For the text-containing cell, return its midpoint in (X, Y) coordinate format. 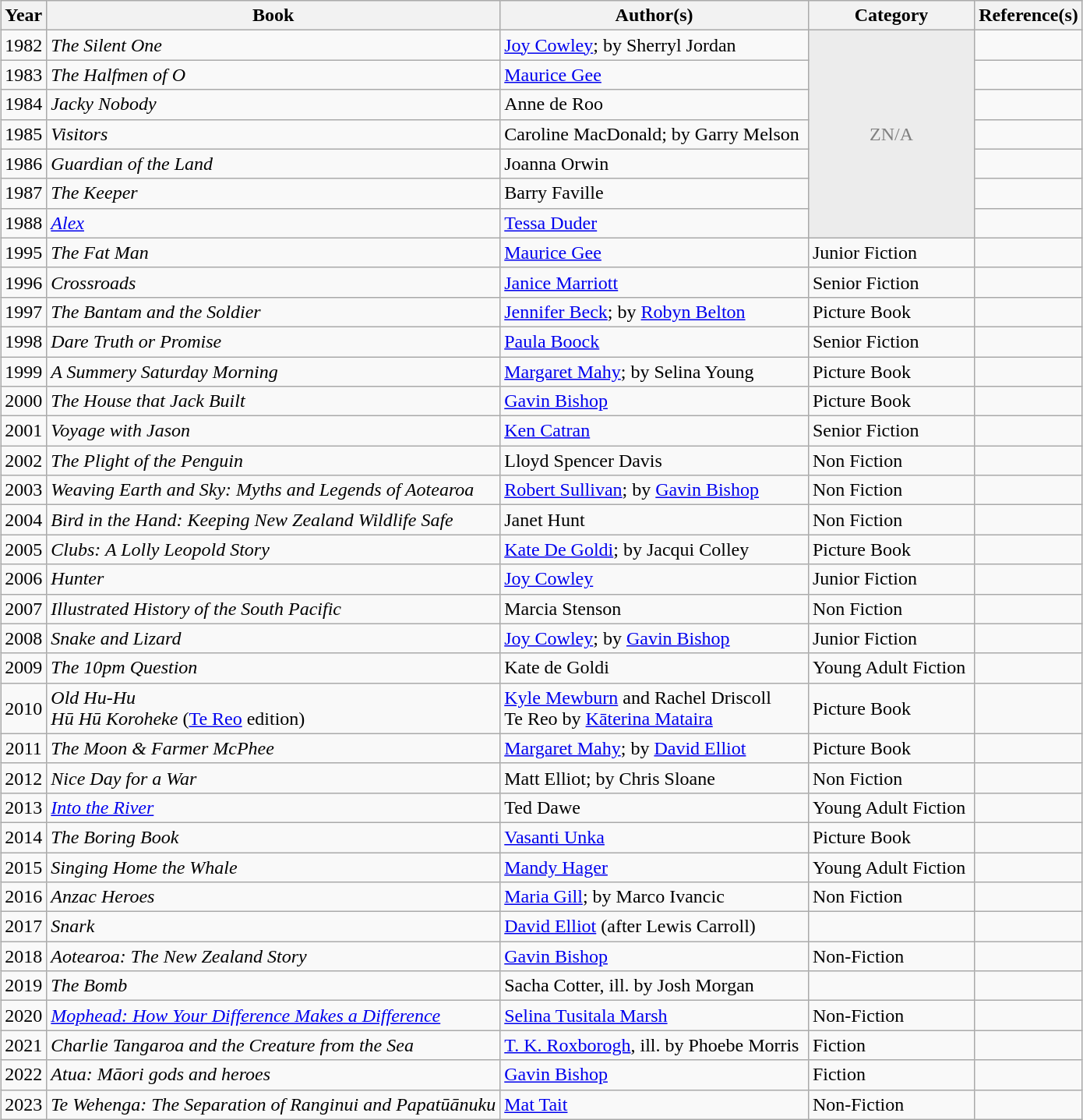
Visitors (273, 134)
2005 (23, 549)
Joanna Orwin (654, 164)
Mandy Hager (654, 867)
2017 (23, 927)
1987 (23, 193)
2006 (23, 579)
Atua: Māori gods and heroes (273, 1075)
1988 (23, 223)
Kate de Goldi (654, 668)
2022 (23, 1075)
Bird in the Hand: Keeping New Zealand Wildlife Safe (273, 520)
Snark (273, 927)
Guardian of the Land (273, 164)
Dare Truth or Promise (273, 341)
Ken Catran (654, 431)
Selina Tusitala Marsh (654, 1016)
2003 (23, 490)
Kate De Goldi; by Jacqui Colley (654, 549)
Maria Gill; by Marco Ivancic (654, 897)
The House that Jack Built (273, 401)
2013 (23, 807)
1999 (23, 372)
A Summery Saturday Morning (273, 372)
1982 (23, 45)
The Keeper (273, 193)
2020 (23, 1016)
The Boring Book (273, 837)
2007 (23, 609)
Charlie Tangaroa and the Creature from the Sea (273, 1045)
2011 (23, 748)
Joy Cowley; by Sherryl Jordan (654, 45)
Book (273, 16)
Joy Cowley; by Gavin Bishop (654, 638)
David Elliot (after Lewis Carroll) (654, 927)
Caroline MacDonald; by Garry Melson (654, 134)
The Bantam and the Soldier (273, 312)
2004 (23, 520)
Jacky Nobody (273, 104)
Anzac Heroes (273, 897)
2009 (23, 668)
Snake and Lizard (273, 638)
T. K. Roxborogh, ill. by Phoebe Morris (654, 1045)
Matt Elliot; by Chris Sloane (654, 778)
Author(s) (654, 16)
Singing Home the Whale (273, 867)
2012 (23, 778)
1985 (23, 134)
Aotearoa: The New Zealand Story (273, 956)
Robert Sullivan; by Gavin Bishop (654, 490)
Crossroads (273, 282)
2010 (23, 708)
2015 (23, 867)
Category (891, 16)
The Bomb (273, 986)
Year (23, 16)
1986 (23, 164)
2023 (23, 1104)
Anne de Roo (654, 104)
2000 (23, 401)
Mophead: How Your Difference Makes a Difference (273, 1016)
Nice Day for a War (273, 778)
Ted Dawe (654, 807)
The Halfmen of O (273, 75)
The 10pm Question (273, 668)
Sacha Cotter, ill. by Josh Morgan (654, 986)
Illustrated History of the South Pacific (273, 609)
1998 (23, 341)
Marcia Stenson (654, 609)
Janet Hunt (654, 520)
ZN/A (891, 134)
2001 (23, 431)
The Fat Man (273, 253)
Old Hu-HuHū Hū Koroheke (Te Reo edition) (273, 708)
Margaret Mahy; by David Elliot (654, 748)
1983 (23, 75)
Jennifer Beck; by Robyn Belton (654, 312)
2021 (23, 1045)
Janice Marriott (654, 282)
Joy Cowley (654, 579)
2014 (23, 837)
Lloyd Spencer Davis (654, 461)
2019 (23, 986)
Alex (273, 223)
2018 (23, 956)
2002 (23, 461)
Clubs: A Lolly Leopold Story (273, 549)
The Silent One (273, 45)
Reference(s) (1028, 16)
Hunter (273, 579)
Mat Tait (654, 1104)
1995 (23, 253)
Te Wehenga: The Separation of Ranginui and Papatūānuku (273, 1104)
Paula Boock (654, 341)
1984 (23, 104)
1996 (23, 282)
The Moon & Farmer McPhee (273, 748)
Margaret Mahy; by Selina Young (654, 372)
Kyle Mewburn and Rachel DriscollTe Reo by Kāterina Mataira (654, 708)
Barry Faville (654, 193)
2008 (23, 638)
Vasanti Unka (654, 837)
Tessa Duder (654, 223)
2016 (23, 897)
Weaving Earth and Sky: Myths and Legends of Aotearoa (273, 490)
1997 (23, 312)
Into the River (273, 807)
The Plight of the Penguin (273, 461)
Voyage with Jason (273, 431)
